Output the [x, y] coordinate of the center of the cell containing the given text.  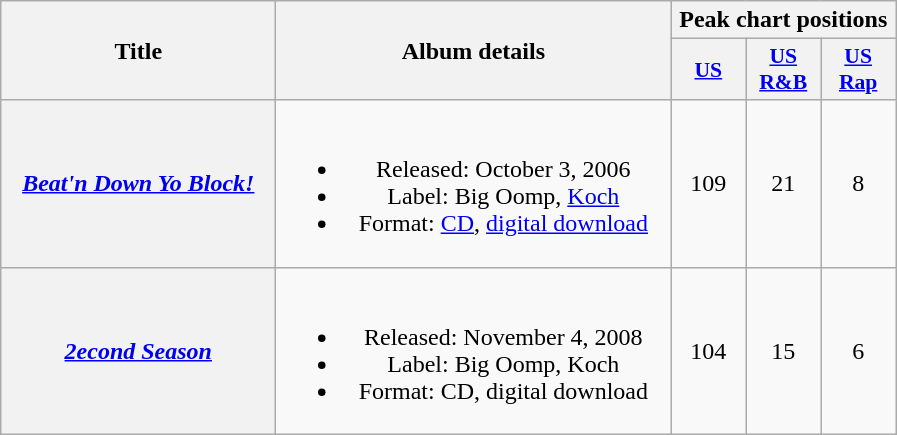
US [708, 70]
15 [784, 350]
8 [858, 184]
Released: October 3, 2006Label: Big Oomp, KochFormat: CD, digital download [474, 184]
6 [858, 350]
21 [784, 184]
109 [708, 184]
Released: November 4, 2008Label: Big Oomp, KochFormat: CD, digital download [474, 350]
104 [708, 350]
USR&B [784, 70]
Title [138, 50]
Beat'n Down Yo Block! [138, 184]
Album details [474, 50]
Peak chart positions [784, 20]
2econd Season [138, 350]
USRap [858, 70]
